Locate the cell with the specified text and output its [X, Y] center coordinate. 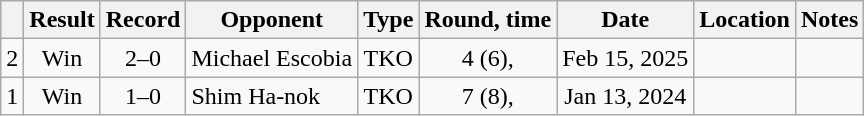
1–0 [143, 96]
Michael Escobia [272, 58]
Record [143, 20]
Type [388, 20]
Date [626, 20]
7 (8), [488, 96]
Notes [829, 20]
4 (6), [488, 58]
Opponent [272, 20]
Shim Ha-nok [272, 96]
Round, time [488, 20]
Result [62, 20]
Feb 15, 2025 [626, 58]
2–0 [143, 58]
Location [745, 20]
Jan 13, 2024 [626, 96]
2 [12, 58]
1 [12, 96]
